Find where the given text appears and provide that cell's center as (x, y) coordinate. 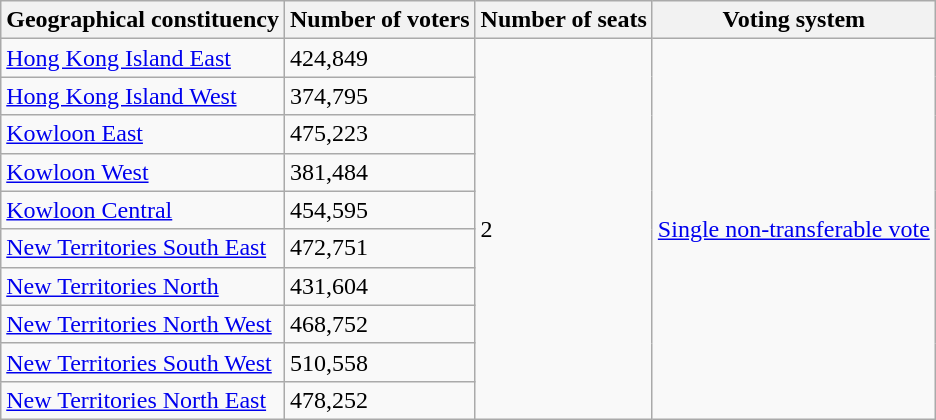
475,223 (380, 134)
381,484 (380, 172)
Kowloon West (143, 172)
478,252 (380, 400)
468,752 (380, 324)
New Territories South West (143, 362)
454,595 (380, 210)
Number of voters (380, 20)
Voting system (794, 20)
374,795 (380, 96)
New Territories South East (143, 248)
New Territories North East (143, 400)
Geographical constituency (143, 20)
2 (564, 230)
510,558 (380, 362)
New Territories North West (143, 324)
Kowloon East (143, 134)
Hong Kong Island East (143, 58)
Single non-transferable vote (794, 230)
472,751 (380, 248)
Number of seats (564, 20)
424,849 (380, 58)
New Territories North (143, 286)
431,604 (380, 286)
Hong Kong Island West (143, 96)
Kowloon Central (143, 210)
